Detect which cell encompasses the target text, then output its [x, y] center coordinate. 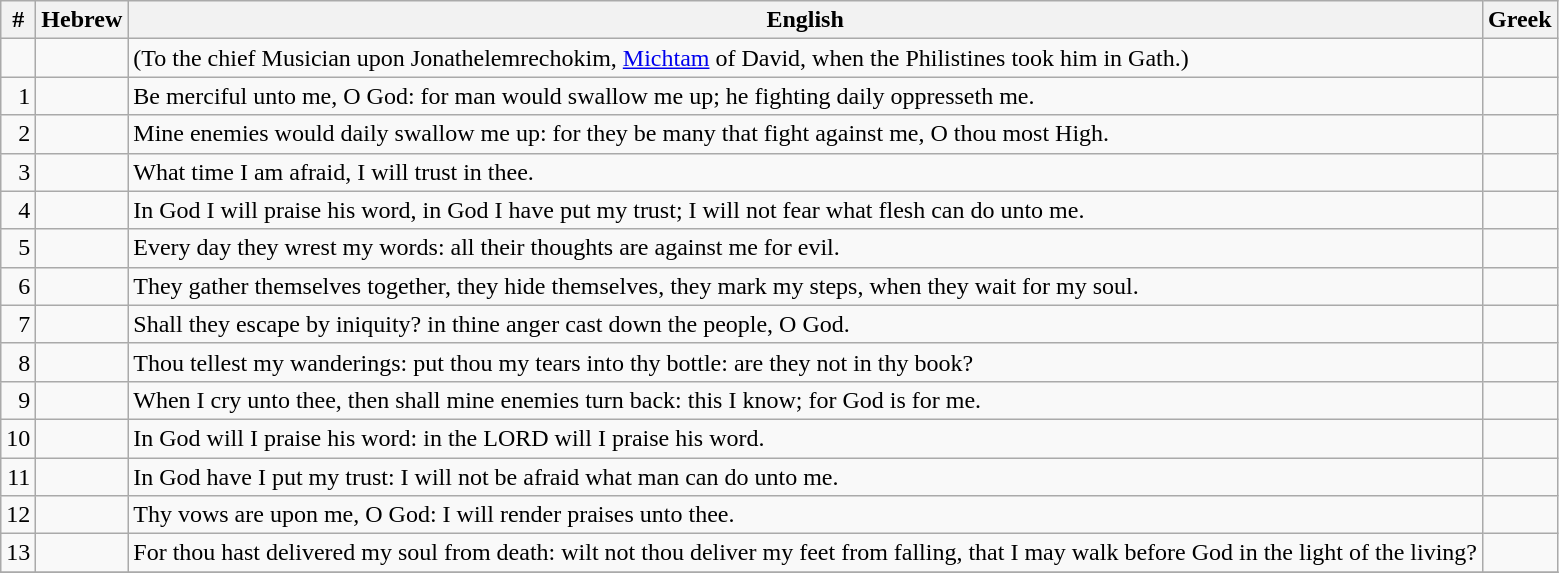
In God I will praise his word, in God I have put my trust; I will not fear what flesh can do unto me. [806, 210]
9 [18, 400]
8 [18, 362]
1 [18, 96]
10 [18, 438]
What time I am afraid, I will trust in thee. [806, 172]
In God have I put my trust: I will not be afraid what man can do unto me. [806, 477]
Every day they wrest my words: all their thoughts are against me for evil. [806, 248]
They gather themselves together, they hide themselves, they mark my steps, when they wait for my soul. [806, 286]
3 [18, 172]
12 [18, 515]
Mine enemies would daily swallow me up: for they be many that fight against me, O thou most High. [806, 134]
English [806, 20]
When I cry unto thee, then shall mine enemies turn back: this I know; for God is for me. [806, 400]
Thy vows are upon me, O God: I will render praises unto thee. [806, 515]
4 [18, 210]
13 [18, 553]
In God will I praise his word: in the LORD will I praise his word. [806, 438]
Hebrew [82, 20]
2 [18, 134]
Greek [1520, 20]
Be merciful unto me, O God: for man would swallow me up; he fighting daily oppresseth me. [806, 96]
5 [18, 248]
(To the chief Musician upon Jonathelemrechokim, Michtam of David, when the Philistines took him in Gath.) [806, 58]
For thou hast delivered my soul from death: wilt not thou deliver my feet from falling, that I may walk before God in the light of the living? [806, 553]
11 [18, 477]
7 [18, 324]
Shall they escape by iniquity? in thine anger cast down the people, O God. [806, 324]
6 [18, 286]
Thou tellest my wanderings: put thou my tears into thy bottle: are they not in thy book? [806, 362]
# [18, 20]
